Locate the cell with the specified text and output its [x, y] center coordinate. 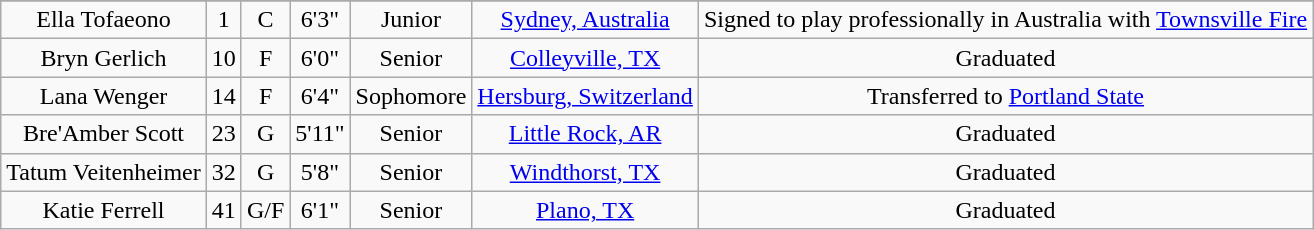
Colleyville, TX [586, 58]
10 [224, 58]
Lana Wenger [104, 96]
5'8" [320, 172]
C [265, 20]
Tatum Veitenheimer [104, 172]
14 [224, 96]
Ella Tofaeono [104, 20]
23 [224, 134]
Transferred to Portland State [1005, 96]
32 [224, 172]
6'0" [320, 58]
Signed to play professionally in Australia with Townsville Fire [1005, 20]
Little Rock, AR [586, 134]
G/F [265, 210]
Hersburg, Switzerland [586, 96]
Katie Ferrell [104, 210]
6'3" [320, 20]
Sophomore [411, 96]
Sydney, Australia [586, 20]
Bryn Gerlich [104, 58]
41 [224, 210]
Windthorst, TX [586, 172]
6'1" [320, 210]
1 [224, 20]
6'4" [320, 96]
Plano, TX [586, 210]
Junior [411, 20]
5'11" [320, 134]
Bre'Amber Scott [104, 134]
